For the text-containing cell, return its midpoint in (x, y) coordinate format. 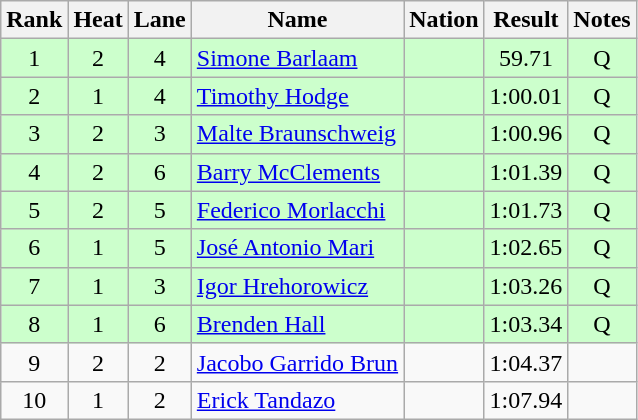
Result (526, 20)
10 (34, 400)
Name (297, 20)
José Antonio Mari (297, 248)
Federico Morlacchi (297, 210)
1:01.39 (526, 172)
Rank (34, 20)
1:04.37 (526, 362)
1:01.73 (526, 210)
1:00.96 (526, 134)
7 (34, 286)
59.71 (526, 58)
Timothy Hodge (297, 96)
Malte Braunschweig (297, 134)
Nation (444, 20)
Erick Tandazo (297, 400)
Igor Hrehorowicz (297, 286)
1:02.65 (526, 248)
Heat (98, 20)
Notes (602, 20)
1:07.94 (526, 400)
8 (34, 324)
1:03.26 (526, 286)
Barry McClements (297, 172)
Simone Barlaam (297, 58)
Jacobo Garrido Brun (297, 362)
Lane (160, 20)
1:00.01 (526, 96)
9 (34, 362)
1:03.34 (526, 324)
Brenden Hall (297, 324)
